Capture the cell that displays the provided text and extract its [X, Y] central coordinate. 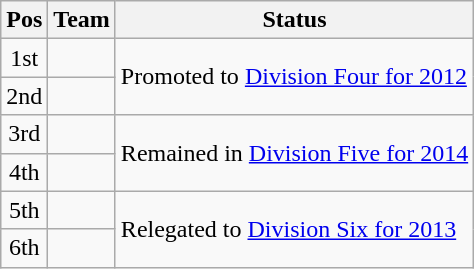
Promoted to Division Four for 2012 [294, 77]
6th [24, 248]
4th [24, 172]
2nd [24, 96]
3rd [24, 134]
Team [82, 20]
Remained in Division Five for 2014 [294, 153]
Status [294, 20]
Pos [24, 20]
Relegated to Division Six for 2013 [294, 229]
5th [24, 210]
1st [24, 58]
